Find where the given text appears and provide that cell's center as [x, y] coordinate. 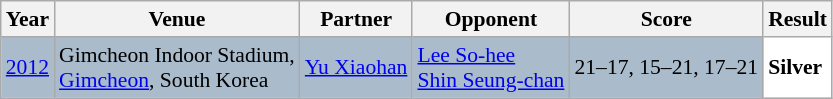
Year [28, 19]
Lee So-hee Shin Seung-chan [490, 68]
Silver [798, 68]
Gimcheon Indoor Stadium,Gimcheon, South Korea [177, 68]
2012 [28, 68]
21–17, 15–21, 17–21 [666, 68]
Yu Xiaohan [356, 68]
Result [798, 19]
Opponent [490, 19]
Partner [356, 19]
Venue [177, 19]
Score [666, 19]
